Detect which cell encompasses the target text, then output its [X, Y] center coordinate. 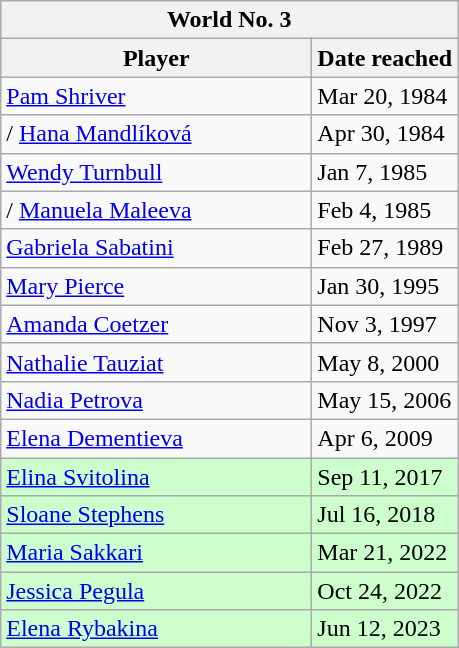
May 15, 2006 [385, 400]
Mary Pierce [156, 286]
Gabriela Sabatini [156, 248]
Elena Dementieva [156, 438]
Wendy Turnbull [156, 172]
Feb 4, 1985 [385, 210]
Jul 16, 2018 [385, 515]
Apr 30, 1984 [385, 134]
May 8, 2000 [385, 362]
Player [156, 58]
Mar 21, 2022 [385, 553]
Nathalie Tauziat [156, 362]
Pam Shriver [156, 96]
Mar 20, 1984 [385, 96]
Jan 7, 1985 [385, 172]
World No. 3 [230, 20]
/ Hana Mandlíková [156, 134]
Date reached [385, 58]
Jan 30, 1995 [385, 286]
Elena Rybakina [156, 629]
Amanda Coetzer [156, 324]
Nadia Petrova [156, 400]
Elina Svitolina [156, 477]
Sep 11, 2017 [385, 477]
Sloane Stephens [156, 515]
/ Manuela Maleeva [156, 210]
Maria Sakkari [156, 553]
Apr 6, 2009 [385, 438]
Nov 3, 1997 [385, 324]
Feb 27, 1989 [385, 248]
Jun 12, 2023 [385, 629]
Oct 24, 2022 [385, 591]
Jessica Pegula [156, 591]
